Scan for the cell matching the given text and deliver its (X, Y) coordinate at center. 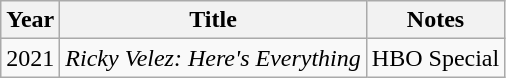
Ricky Velez: Here's Everything (214, 58)
Notes (435, 20)
HBO Special (435, 58)
2021 (30, 58)
Year (30, 20)
Title (214, 20)
